Output the [X, Y] coordinate of the center of the cell containing the given text.  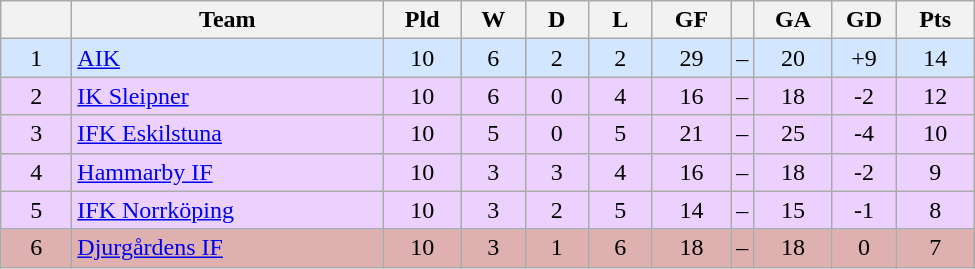
29 [692, 58]
+9 [864, 58]
GA [794, 20]
Hammarby IF [228, 172]
7 [936, 248]
8 [936, 210]
-4 [864, 134]
12 [936, 96]
IFK Eskilstuna [228, 134]
21 [692, 134]
GF [692, 20]
9 [936, 172]
L [621, 20]
Djurgårdens IF [228, 248]
-1 [864, 210]
IFK Norrköping [228, 210]
D [557, 20]
AIK [228, 58]
20 [794, 58]
GD [864, 20]
Pld [422, 20]
W [493, 20]
25 [794, 134]
Pts [936, 20]
IK Sleipner [228, 96]
15 [794, 210]
Team [228, 20]
